Capture the cell that displays the provided text and extract its [x, y] central coordinate. 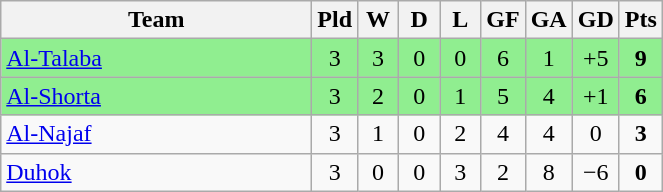
Pts [640, 20]
Team [156, 20]
Al-Shorta [156, 96]
5 [503, 96]
8 [548, 172]
+1 [596, 96]
Pld [335, 20]
GF [503, 20]
D [420, 20]
9 [640, 58]
Duhok [156, 172]
GD [596, 20]
+5 [596, 58]
L [460, 20]
−6 [596, 172]
GA [548, 20]
W [378, 20]
Al-Talaba [156, 58]
Al-Najaf [156, 134]
